From the cell containing the given text, extract its center point as [X, Y] coordinate. 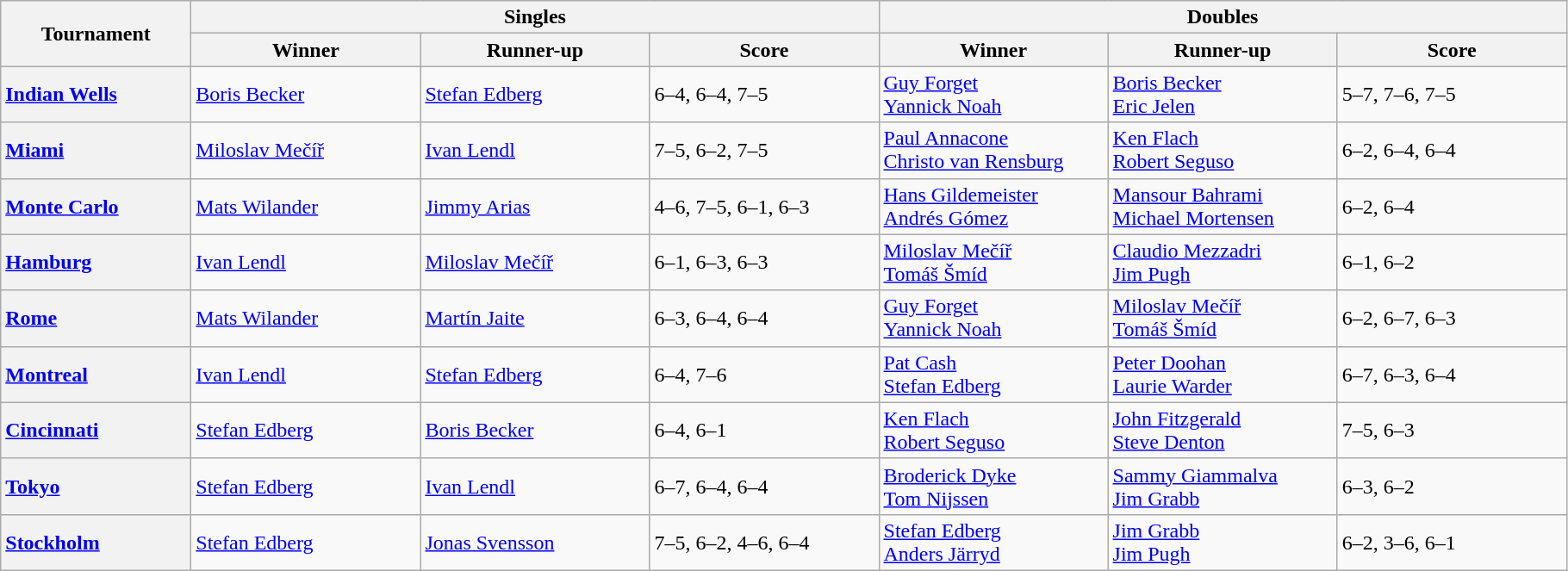
Pat Cash Stefan Edberg [993, 374]
Jimmy Arias [535, 207]
Claudio Mezzadri Jim Pugh [1223, 262]
Montreal [96, 374]
6–4, 6–1 [764, 431]
6–2, 6–4, 6–4 [1452, 150]
Singles [535, 17]
Hans Gildemeister Andrés Gómez [993, 207]
Rome [96, 319]
6–7, 6–3, 6–4 [1452, 374]
7–5, 6–3 [1452, 431]
4–6, 7–5, 6–1, 6–3 [764, 207]
Broderick Dyke Tom Nijssen [993, 486]
Monte Carlo [96, 207]
6–2, 3–6, 6–1 [1452, 543]
7–5, 6–2, 4–6, 6–4 [764, 543]
Indian Wells [96, 95]
Mansour Bahrami Michael Mortensen [1223, 207]
Tournament [96, 34]
Hamburg [96, 262]
Paul Annacone Christo van Rensburg [993, 150]
6–2, 6–7, 6–3 [1452, 319]
6–3, 6–4, 6–4 [764, 319]
7–5, 6–2, 7–5 [764, 150]
Tokyo [96, 486]
John Fitzgerald Steve Denton [1223, 431]
Cincinnati [96, 431]
6–2, 6–4 [1452, 207]
Doubles [1223, 17]
6–3, 6–2 [1452, 486]
6–4, 7–6 [764, 374]
Boris Becker Eric Jelen [1223, 95]
Miami [96, 150]
Peter Doohan Laurie Warder [1223, 374]
Martín Jaite [535, 319]
6–1, 6–2 [1452, 262]
Stefan Edberg Anders Järryd [993, 543]
Jonas Svensson [535, 543]
6–4, 6–4, 7–5 [764, 95]
Stockholm [96, 543]
Jim Grabb Jim Pugh [1223, 543]
Sammy Giammalva Jim Grabb [1223, 486]
5–7, 7–6, 7–5 [1452, 95]
6–1, 6–3, 6–3 [764, 262]
6–7, 6–4, 6–4 [764, 486]
